Return the (x, y) coordinate for the center point of the cell that contains the specified text.  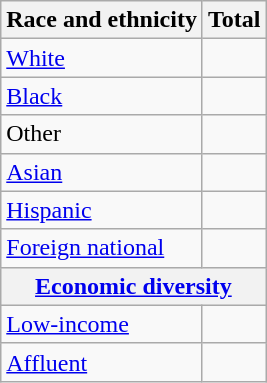
Foreign national (102, 248)
Hispanic (102, 210)
Black (102, 96)
Low-income (102, 324)
Economic diversity (134, 286)
Race and ethnicity (102, 20)
Asian (102, 172)
White (102, 58)
Other (102, 134)
Affluent (102, 362)
Total (234, 20)
